Return the (x, y) coordinate for the center point of the cell that contains the specified text.  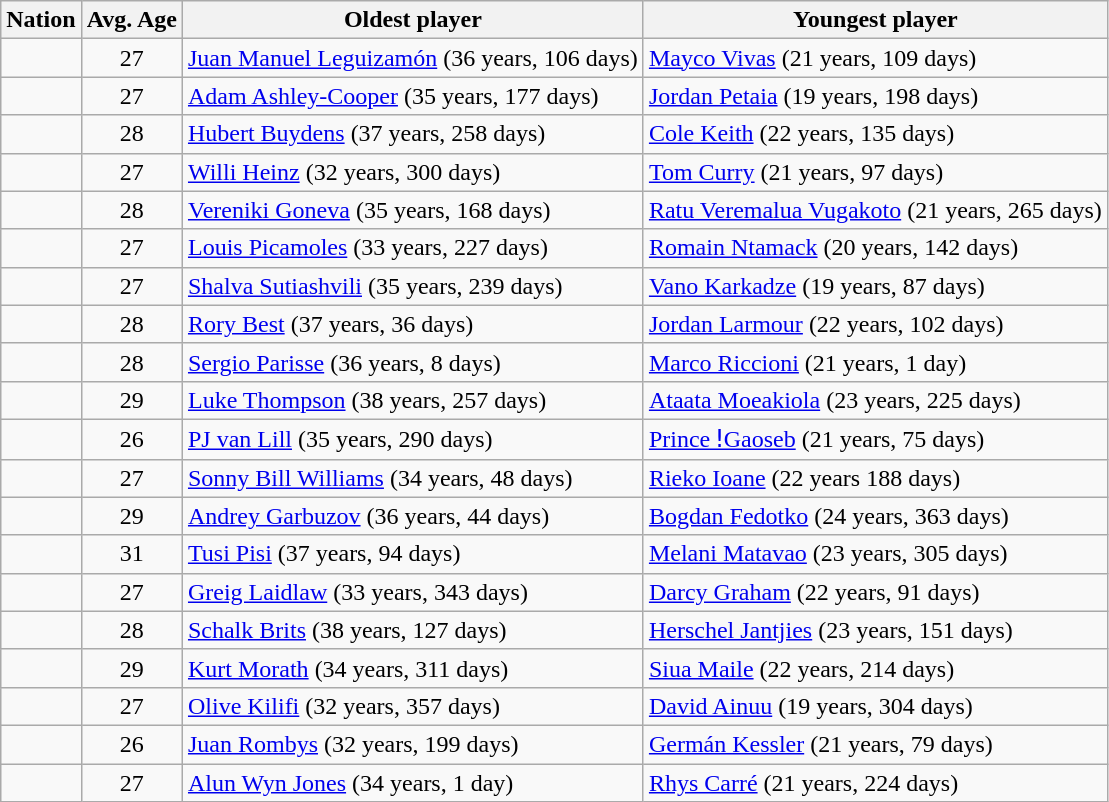
Kurt Morath (34 years, 311 days) (412, 668)
Avg. Age (132, 20)
Jordan Larmour (22 years, 102 days) (875, 324)
Nation (41, 20)
Bogdan Fedotko (24 years, 363 days) (875, 516)
David Ainuu (19 years, 304 days) (875, 706)
Adam Ashley-Cooper (35 years, 177 days) (412, 96)
Vano Karkadze (19 years, 87 days) (875, 286)
Juan Manuel Leguizamón (36 years, 106 days) (412, 58)
31 (132, 554)
Willi Heinz (32 years, 300 days) (412, 172)
Olive Kilifi (32 years, 357 days) (412, 706)
Melani Matavao (23 years, 305 days) (875, 554)
PJ van Lill (35 years, 290 days) (412, 439)
Shalva Sutiashvili (35 years, 239 days) (412, 286)
Rieko Ioane (22 years 188 days) (875, 478)
Louis Picamoles (33 years, 227 days) (412, 248)
Herschel Jantjies (23 years, 151 days) (875, 630)
Jordan Petaia (19 years, 198 days) (875, 96)
Prince ǃGaoseb (21 years, 75 days) (875, 439)
Rhys Carré (21 years, 224 days) (875, 783)
Vereniki Goneva (35 years, 168 days) (412, 210)
Marco Riccioni (21 years, 1 day) (875, 362)
Cole Keith (22 years, 135 days) (875, 134)
Sergio Parisse (36 years, 8 days) (412, 362)
Sonny Bill Williams (34 years, 48 days) (412, 478)
Andrey Garbuzov (36 years, 44 days) (412, 516)
Juan Rombys (32 years, 199 days) (412, 744)
Luke Thompson (38 years, 257 days) (412, 400)
Darcy Graham (22 years, 91 days) (875, 592)
Mayco Vivas (21 years, 109 days) (875, 58)
Schalk Brits (38 years, 127 days) (412, 630)
Hubert Buydens (37 years, 258 days) (412, 134)
Oldest player (412, 20)
Ataata Moeakiola (23 years, 225 days) (875, 400)
Alun Wyn Jones (34 years, 1 day) (412, 783)
Tusi Pisi (37 years, 94 days) (412, 554)
Youngest player (875, 20)
Germán Kessler (21 years, 79 days) (875, 744)
Tom Curry (21 years, 97 days) (875, 172)
Siua Maile (22 years, 214 days) (875, 668)
Ratu Veremalua Vugakoto (21 years, 265 days) (875, 210)
Rory Best (37 years, 36 days) (412, 324)
Romain Ntamack (20 years, 142 days) (875, 248)
Greig Laidlaw (33 years, 343 days) (412, 592)
